Locate the cell with the specified text and output its (x, y) center coordinate. 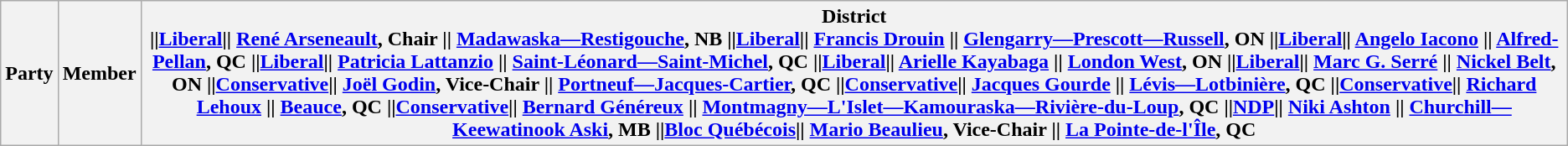
Party (29, 74)
Member (99, 74)
